Search for the cell housing the specified text and yield its [x, y] center coordinate. 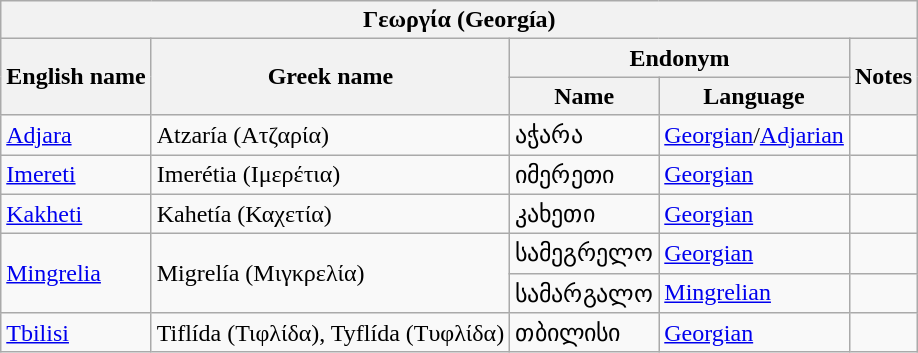
Tbilisi [76, 333]
Endonym [680, 58]
Notes [883, 77]
აჭარა [584, 135]
Tiflída (Τιφλίδα), Tyflída (Τυφλίδα) [330, 333]
Γεωργία (Georgía) [460, 20]
Imerétia (Ιμερέτια) [330, 174]
სამეგრელო [584, 254]
Mingrelia [76, 274]
Migrelía (Μιγκρελία) [330, 274]
Kahetía (Καχετία) [330, 214]
სამარგალო [584, 293]
Atzaría (Ατζαρία) [330, 135]
Language [754, 96]
იმერეთი [584, 174]
Greek name [330, 77]
Imereti [76, 174]
Georgian/Adjarian [754, 135]
თბილისი [584, 333]
კახეთი [584, 214]
Kakheti [76, 214]
Name [584, 96]
English name [76, 77]
Mingrelian [754, 293]
Adjara [76, 135]
